Identify which cell holds the provided text, then report its (x, y) central coordinate. 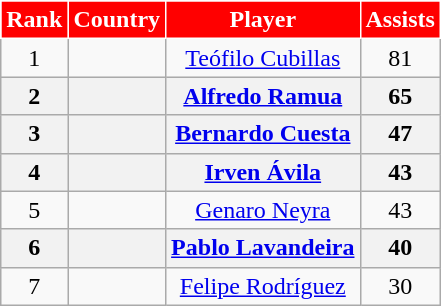
Country (117, 20)
47 (400, 134)
Rank (34, 20)
Pablo Lavandeira (263, 248)
65 (400, 96)
Irven Ávila (263, 172)
Assists (400, 20)
2 (34, 96)
Felipe Rodríguez (263, 286)
Teófilo Cubillas (263, 58)
Genaro Neyra (263, 210)
1 (34, 58)
40 (400, 248)
7 (34, 286)
4 (34, 172)
3 (34, 134)
6 (34, 248)
Alfredo Ramua (263, 96)
Bernardo Cuesta (263, 134)
5 (34, 210)
30 (400, 286)
81 (400, 58)
Player (263, 20)
